Return (x, y) of the center of cell containing provided text 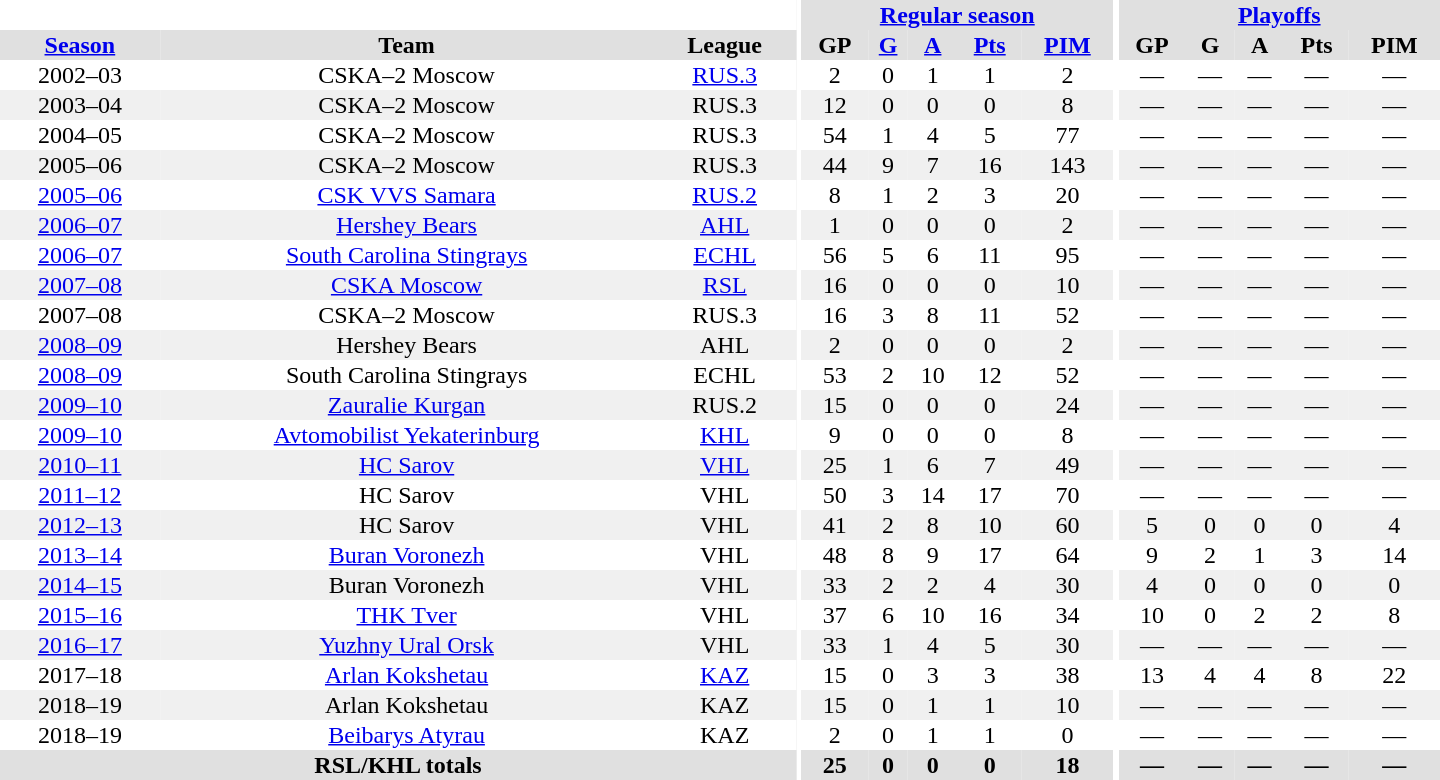
2017–18 (80, 675)
Team (407, 45)
2002–03 (80, 75)
2004–05 (80, 135)
CSK VVS Samara (407, 195)
64 (1068, 555)
2010–11 (80, 465)
143 (1068, 165)
Beibarys Atyrau (407, 735)
24 (1068, 405)
KHL (724, 435)
Playoffs (1280, 15)
THK Tver (407, 615)
56 (836, 255)
RSL/KHL totals (398, 765)
70 (1068, 495)
2015–16 (80, 615)
54 (836, 135)
60 (1068, 525)
34 (1068, 615)
2016–17 (80, 645)
Avtomobilist Yekaterinburg (407, 435)
41 (836, 525)
RSL (724, 285)
49 (1068, 465)
League (724, 45)
Zauralie Kurgan (407, 405)
2013–14 (80, 555)
95 (1068, 255)
CSKA Moscow (407, 285)
Season (80, 45)
Yuzhny Ural Orsk (407, 645)
50 (836, 495)
2011–12 (80, 495)
38 (1068, 675)
2012–13 (80, 525)
20 (1068, 195)
37 (836, 615)
77 (1068, 135)
48 (836, 555)
13 (1152, 675)
53 (836, 375)
2003–04 (80, 105)
Regular season (958, 15)
18 (1068, 765)
44 (836, 165)
2014–15 (80, 585)
22 (1394, 675)
